Search for the cell housing the specified text and yield its [x, y] center coordinate. 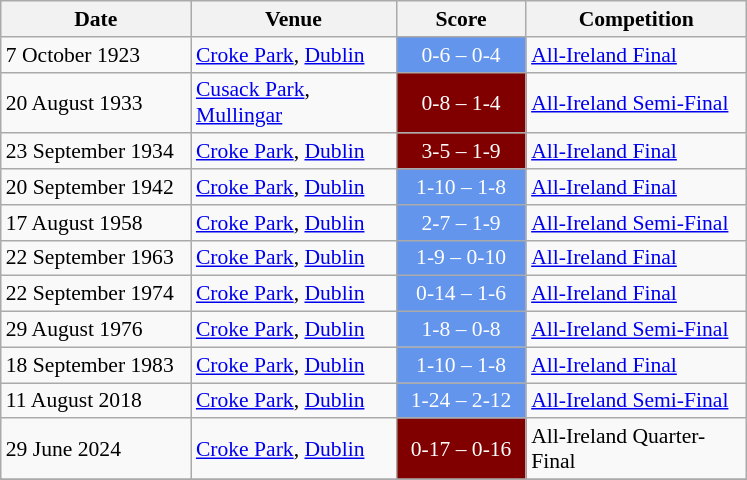
Date [96, 19]
1-8 – 0-8 [461, 330]
22 September 1963 [96, 258]
0-17 – 0-16 [461, 450]
Score [461, 19]
29 June 2024 [96, 450]
18 September 1983 [96, 365]
3-5 – 1-9 [461, 152]
17 August 1958 [96, 223]
7 October 1923 [96, 55]
0-14 – 1-6 [461, 294]
0-8 – 1-4 [461, 102]
29 August 1976 [96, 330]
1-9 – 0-10 [461, 258]
Cusack Park, Mullingar [294, 102]
11 August 2018 [96, 401]
22 September 1974 [96, 294]
20 September 1942 [96, 187]
Competition [636, 19]
23 September 1934 [96, 152]
Venue [294, 19]
20 August 1933 [96, 102]
1-24 – 2-12 [461, 401]
2-7 – 1-9 [461, 223]
All-Ireland Quarter-Final [636, 450]
0-6 – 0-4 [461, 55]
